From the cell containing the given text, extract its center point as [X, Y] coordinate. 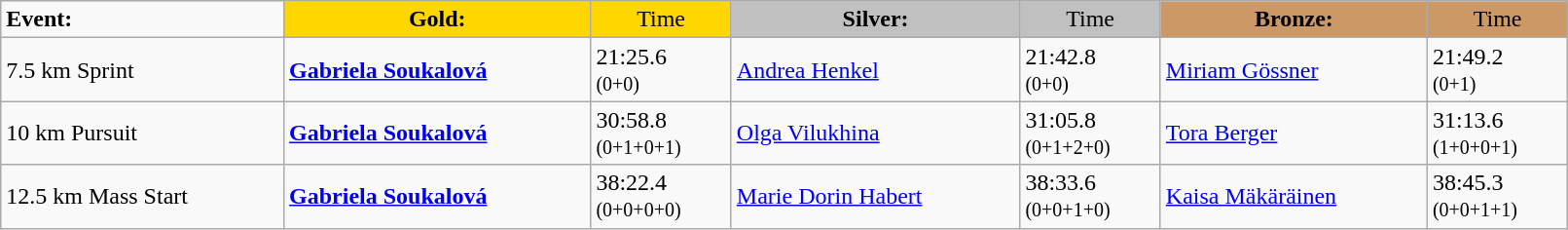
Olga Vilukhina [876, 133]
Tora Berger [1294, 133]
Silver: [876, 19]
30:58.8(0+1+0+1) [661, 133]
38:33.6(0+0+1+0) [1090, 197]
10 km Pursuit [142, 133]
21:42.8(0+0) [1090, 70]
Andrea Henkel [876, 70]
38:45.3(0+0+1+1) [1497, 197]
Bronze: [1294, 19]
7.5 km Sprint [142, 70]
Kaisa Mäkäräinen [1294, 197]
31:13.6(1+0+0+1) [1497, 133]
12.5 km Mass Start [142, 197]
31:05.8(0+1+2+0) [1090, 133]
Miriam Gössner [1294, 70]
Gold: [438, 19]
Event: [142, 19]
21:25.6(0+0) [661, 70]
38:22.4(0+0+0+0) [661, 197]
21:49.2(0+1) [1497, 70]
Marie Dorin Habert [876, 197]
